Capture the cell that displays the provided text and extract its (X, Y) central coordinate. 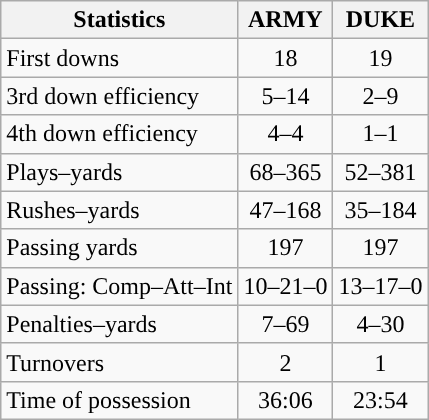
35–184 (380, 210)
5–14 (286, 96)
1–1 (380, 134)
2 (286, 362)
4th down efficiency (120, 134)
23:54 (380, 400)
Penalties–yards (120, 324)
36:06 (286, 400)
18 (286, 58)
7–69 (286, 324)
ARMY (286, 20)
13–17–0 (380, 286)
Time of possession (120, 400)
2–9 (380, 96)
Turnovers (120, 362)
First downs (120, 58)
19 (380, 58)
52–381 (380, 172)
4–4 (286, 134)
DUKE (380, 20)
Plays–yards (120, 172)
Statistics (120, 20)
68–365 (286, 172)
Passing yards (120, 248)
1 (380, 362)
10–21–0 (286, 286)
3rd down efficiency (120, 96)
47–168 (286, 210)
4–30 (380, 324)
Rushes–yards (120, 210)
Passing: Comp–Att–Int (120, 286)
